From the cell containing the given text, extract its center point as [x, y] coordinate. 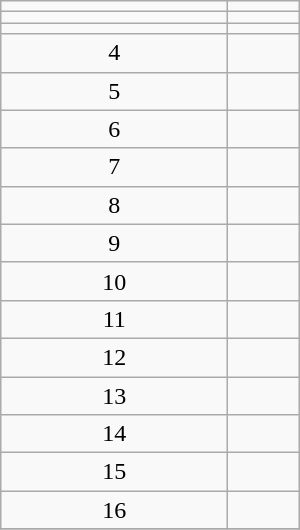
11 [114, 319]
8 [114, 205]
7 [114, 167]
14 [114, 434]
6 [114, 129]
4 [114, 53]
9 [114, 243]
13 [114, 395]
12 [114, 357]
5 [114, 91]
15 [114, 472]
10 [114, 281]
16 [114, 510]
